Scan for the cell matching the given text and deliver its (x, y) coordinate at center. 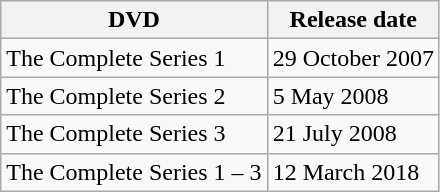
12 March 2018 (353, 172)
Release date (353, 20)
The Complete Series 1 – 3 (134, 172)
29 October 2007 (353, 58)
The Complete Series 2 (134, 96)
DVD (134, 20)
21 July 2008 (353, 134)
The Complete Series 1 (134, 58)
The Complete Series 3 (134, 134)
5 May 2008 (353, 96)
